Identify which cell holds the provided text, then report its [X, Y] central coordinate. 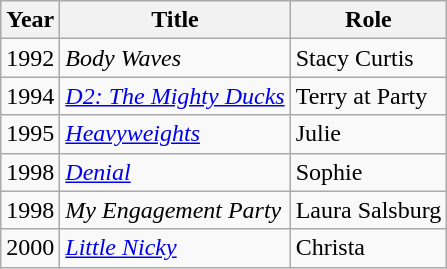
1992 [30, 58]
My Engagement Party [175, 210]
2000 [30, 248]
Julie [368, 134]
Christa [368, 248]
Denial [175, 172]
Stacy Curtis [368, 58]
1995 [30, 134]
Body Waves [175, 58]
Role [368, 20]
Title [175, 20]
Sophie [368, 172]
Laura Salsburg [368, 210]
Little Nicky [175, 248]
Year [30, 20]
D2: The Mighty Ducks [175, 96]
Heavyweights [175, 134]
1994 [30, 96]
Terry at Party [368, 96]
